Search for the cell housing the specified text and yield its [x, y] center coordinate. 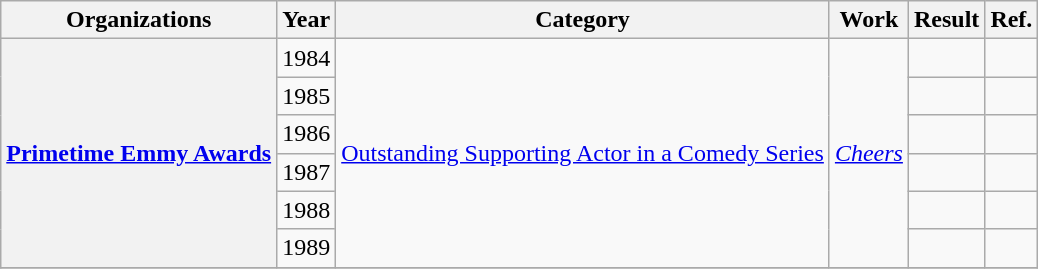
Category [583, 20]
1989 [306, 248]
Outstanding Supporting Actor in a Comedy Series [583, 153]
1985 [306, 96]
1986 [306, 134]
Year [306, 20]
Work [868, 20]
1988 [306, 210]
Result [946, 20]
Cheers [868, 153]
1987 [306, 172]
Organizations [139, 20]
Primetime Emmy Awards [139, 153]
Ref. [1012, 20]
1984 [306, 58]
